Find where the given text appears and provide that cell's center as (X, Y) coordinate. 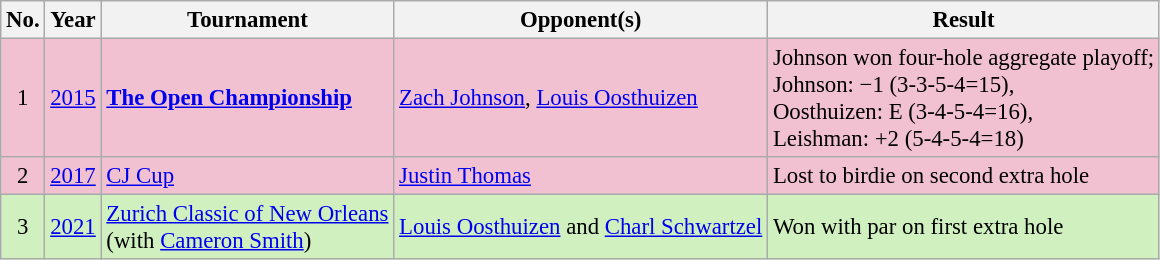
Zach Johnson, Louis Oosthuizen (581, 98)
Johnson won four-hole aggregate playoff;Johnson: −1 (3-3-5-4=15),Oosthuizen: E (3-4-5-4=16),Leishman: +2 (5-4-5-4=18) (964, 98)
2 (23, 176)
1 (23, 98)
Won with par on first extra hole (964, 228)
Zurich Classic of New Orleans(with Cameron Smith) (248, 228)
Tournament (248, 20)
Louis Oosthuizen and Charl Schwartzel (581, 228)
No. (23, 20)
Lost to birdie on second extra hole (964, 176)
2015 (73, 98)
CJ Cup (248, 176)
Result (964, 20)
Justin Thomas (581, 176)
2017 (73, 176)
The Open Championship (248, 98)
Opponent(s) (581, 20)
3 (23, 228)
2021 (73, 228)
Year (73, 20)
